Capture the cell that displays the provided text and extract its [x, y] central coordinate. 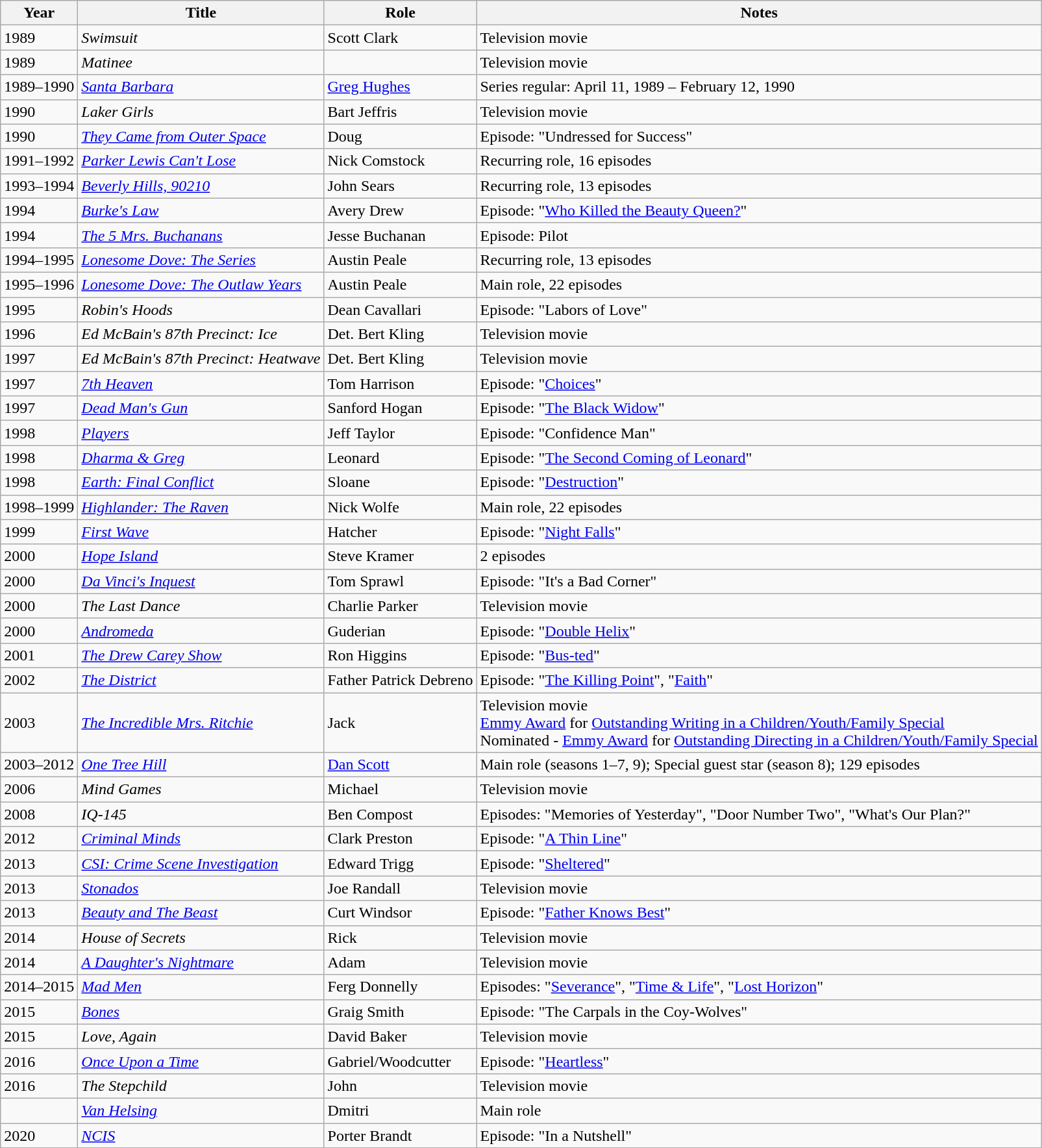
Nick Wolfe [400, 507]
Avery Drew [400, 210]
Highlander: The Raven [201, 507]
Dead Man's Gun [201, 408]
Notes [759, 13]
Matinee [201, 62]
Ben Compost [400, 814]
Episode: "Choices" [759, 384]
Episode: "Confidence Man" [759, 433]
Bones [201, 1012]
Scott Clark [400, 38]
Episode: "The Black Widow" [759, 408]
Episode: "In a Nutshell" [759, 1136]
Bart Jeffris [400, 112]
Love, Again [201, 1036]
Clark Preston [400, 839]
Episode: "Night Falls" [759, 532]
Dean Cavallari [400, 310]
Recurring role, 16 episodes [759, 161]
Dmitri [400, 1110]
Episode: "The Killing Point", "Faith" [759, 680]
Episode: Pilot [759, 235]
Series regular: April 11, 1989 – February 12, 1990 [759, 87]
Episodes: "Severance", "Time & Life", "Lost Horizon" [759, 987]
Porter Brandt [400, 1136]
Episode: "Father Knows Best" [759, 913]
Mind Games [201, 790]
The Last Dance [201, 606]
Charlie Parker [400, 606]
Michael [400, 790]
They Came from Outer Space [201, 136]
Players [201, 433]
IQ-145 [201, 814]
1999 [39, 532]
Leonard [400, 458]
Van Helsing [201, 1110]
Episode: "Labors of Love" [759, 310]
2020 [39, 1136]
Rick [400, 938]
Hatcher [400, 532]
Episode: "Double Helix" [759, 630]
A Daughter's Nightmare [201, 962]
The 5 Mrs. Buchanans [201, 235]
Laker Girls [201, 112]
Beauty and The Beast [201, 913]
Dharma & Greg [201, 458]
Ed McBain's 87th Precinct: Ice [201, 334]
Episodes: "Memories of Yesterday", "Door Number Two", "What's Our Plan?" [759, 814]
Gabriel/Woodcutter [400, 1061]
Lonesome Dove: The Series [201, 260]
Ed McBain's 87th Precinct: Heatwave [201, 359]
Adam [400, 962]
Jeff Taylor [400, 433]
Nick Comstock [400, 161]
2003–2012 [39, 765]
The Drew Carey Show [201, 655]
Dan Scott [400, 765]
Andromeda [201, 630]
1995–1996 [39, 284]
Title [201, 13]
1991–1992 [39, 161]
Doug [400, 136]
Main role (seasons 1–7, 9); Special guest star (season 8); 129 episodes [759, 765]
John [400, 1086]
Earth: Final Conflict [201, 482]
Stonados [201, 888]
CSI: Crime Scene Investigation [201, 864]
Greg Hughes [400, 87]
NCIS [201, 1136]
Main role [759, 1110]
Edward Trigg [400, 864]
Beverly Hills, 90210 [201, 186]
Jesse Buchanan [400, 235]
1994–1995 [39, 260]
Episode: "Bus-ted" [759, 655]
7th Heaven [201, 384]
Jack [400, 722]
Da Vinci's Inquest [201, 581]
Robin's Hoods [201, 310]
2001 [39, 655]
Parker Lewis Can't Lose [201, 161]
Role [400, 13]
Curt Windsor [400, 913]
Episode: "Sheltered" [759, 864]
2014–2015 [39, 987]
Episode: "The Carpals in the Coy-Wolves" [759, 1012]
The Stepchild [201, 1086]
Tom Sprawl [400, 581]
Steve Kramer [400, 556]
Episode: "Heartless" [759, 1061]
One Tree Hill [201, 765]
House of Secrets [201, 938]
2 episodes [759, 556]
2006 [39, 790]
Episode: "Undressed for Success" [759, 136]
1989–1990 [39, 87]
David Baker [400, 1036]
The Incredible Mrs. Ritchie [201, 722]
1995 [39, 310]
1996 [39, 334]
Sloane [400, 482]
Year [39, 13]
Criminal Minds [201, 839]
Sanford Hogan [400, 408]
Burke's Law [201, 210]
1998–1999 [39, 507]
Episode: "A Thin Line" [759, 839]
2002 [39, 680]
First Wave [201, 532]
Episode: "Destruction" [759, 482]
John Sears [400, 186]
Ron Higgins [400, 655]
Tom Harrison [400, 384]
The District [201, 680]
Episode: "Who Killed the Beauty Queen?" [759, 210]
Episode: "It's a Bad Corner" [759, 581]
Episode: "The Second Coming of Leonard" [759, 458]
Lonesome Dove: The Outlaw Years [201, 284]
2012 [39, 839]
Ferg Donnelly [400, 987]
2008 [39, 814]
2003 [39, 722]
Santa Barbara [201, 87]
Father Patrick Debreno [400, 680]
Graig Smith [400, 1012]
Guderian [400, 630]
Hope Island [201, 556]
Mad Men [201, 987]
Once Upon a Time [201, 1061]
1993–1994 [39, 186]
Swimsuit [201, 38]
Joe Randall [400, 888]
